Detect which cell encompasses the target text, then output its (x, y) center coordinate. 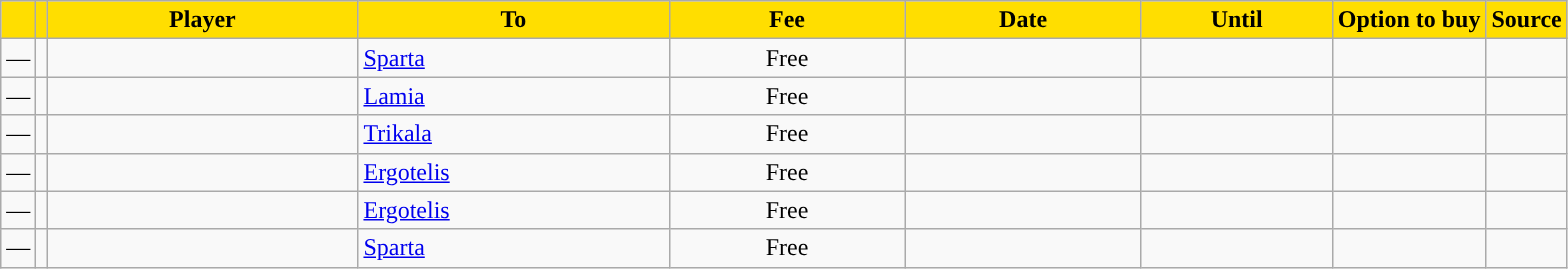
Until (1236, 20)
Player (202, 20)
Lamia (514, 96)
To (514, 20)
Date (1023, 20)
Source (1526, 20)
Fee (787, 20)
Trikala (514, 134)
Option to buy (1409, 20)
